Find where the given text appears and provide that cell's center as (X, Y) coordinate. 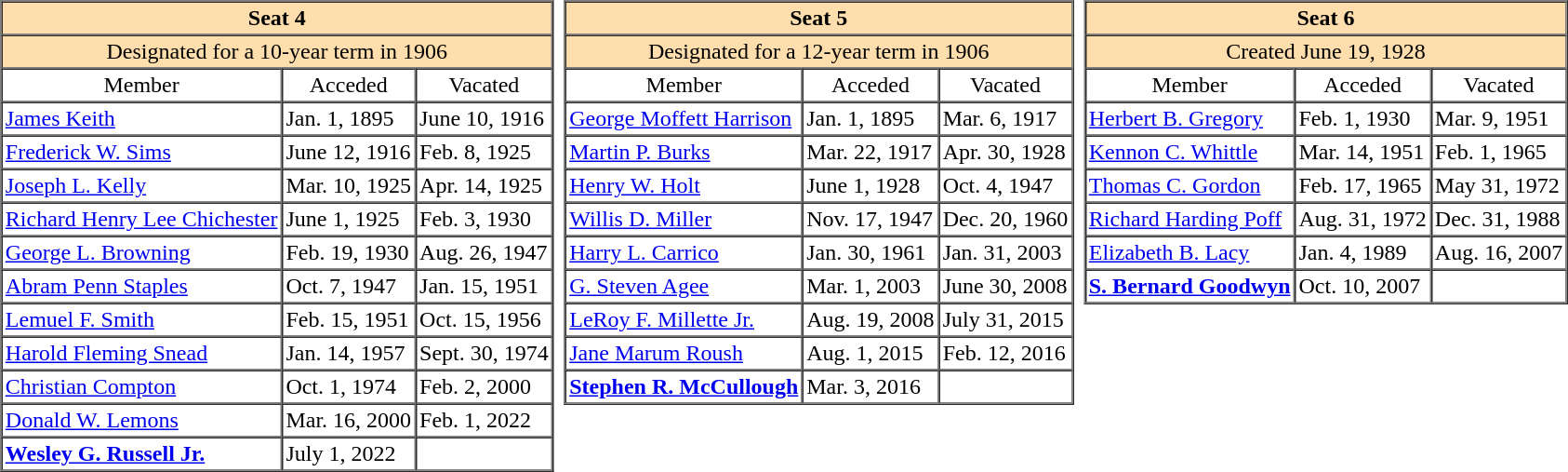
Feb. 3, 1930 (485, 220)
Nov. 17, 1947 (870, 220)
Seat 6 (1325, 19)
Mar. 22, 1917 (870, 153)
June 1, 1925 (349, 220)
Frederick W. Sims (141, 153)
Aug. 16, 2007 (1498, 253)
Seat 4 (277, 19)
Sept. 30, 1974 (485, 354)
Mar. 1, 2003 (870, 287)
LeRoy F. Millette Jr. (684, 320)
Richard Harding Poff (1189, 220)
G. Steven Agee (684, 287)
Jan. 31, 2003 (1005, 253)
June 1, 1928 (870, 186)
Oct. 1, 1974 (349, 387)
Designated for a 12-year term in 1906 (818, 52)
Martin P. Burks (684, 153)
Feb. 1, 2022 (485, 421)
Oct. 4, 1947 (1005, 186)
Willis D. Miller (684, 220)
Dec. 20, 1960 (1005, 220)
George L. Browning (141, 253)
Christian Compton (141, 387)
Mar. 3, 2016 (870, 387)
Richard Henry Lee Chichester (141, 220)
Harold Fleming Snead (141, 354)
Feb. 17, 1965 (1362, 186)
July 1, 2022 (349, 454)
June 10, 1916 (485, 119)
Mar. 9, 1951 (1498, 119)
Jane Marum Roush (684, 354)
Joseph L. Kelly (141, 186)
Harry L. Carrico (684, 253)
Feb. 15, 1951 (349, 320)
Stephen R. McCullough (684, 387)
Designated for a 10-year term in 1906 (277, 52)
Feb. 8, 1925 (485, 153)
Wesley G. Russell Jr. (141, 454)
Feb. 19, 1930 (349, 253)
Thomas C. Gordon (1189, 186)
Apr. 14, 1925 (485, 186)
Kennon C. Whittle (1189, 153)
Apr. 30, 1928 (1005, 153)
June 12, 1916 (349, 153)
Aug. 31, 1972 (1362, 220)
Seat 5 (818, 19)
James Keith (141, 119)
Mar. 14, 1951 (1362, 153)
Mar. 6, 1917 (1005, 119)
Aug. 19, 2008 (870, 320)
Oct. 10, 2007 (1362, 287)
Jan. 30, 1961 (870, 253)
Jan. 4, 1989 (1362, 253)
S. Bernard Goodwyn (1189, 287)
Feb. 12, 2016 (1005, 354)
Feb. 1, 1930 (1362, 119)
Oct. 15, 1956 (485, 320)
Mar. 16, 2000 (349, 421)
July 31, 2015 (1005, 320)
Donald W. Lemons (141, 421)
Aug. 26, 1947 (485, 253)
Feb. 2, 2000 (485, 387)
Aug. 1, 2015 (870, 354)
Abram Penn Staples (141, 287)
Dec. 31, 1988 (1498, 220)
Mar. 10, 1925 (349, 186)
Jan. 15, 1951 (485, 287)
Oct. 7, 1947 (349, 287)
Created June 19, 1928 (1325, 52)
Elizabeth B. Lacy (1189, 253)
June 30, 2008 (1005, 287)
George Moffett Harrison (684, 119)
Herbert B. Gregory (1189, 119)
May 31, 1972 (1498, 186)
Henry W. Holt (684, 186)
Feb. 1, 1965 (1498, 153)
Lemuel F. Smith (141, 320)
Jan. 14, 1957 (349, 354)
